Provide the (X, Y) coordinate of the cell's center where the given text is located.  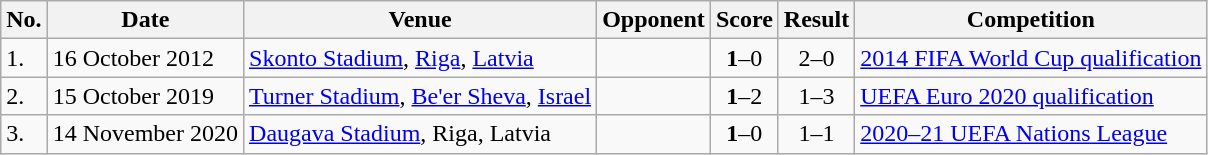
Opponent (654, 20)
1–1 (816, 134)
Venue (420, 20)
Turner Stadium, Be'er Sheva, Israel (420, 96)
UEFA Euro 2020 qualification (1031, 96)
2020–21 UEFA Nations League (1031, 134)
3. (24, 134)
14 November 2020 (145, 134)
Result (816, 20)
Daugava Stadium, Riga, Latvia (420, 134)
15 October 2019 (145, 96)
1–2 (744, 96)
1. (24, 58)
Competition (1031, 20)
Date (145, 20)
Skonto Stadium, Riga, Latvia (420, 58)
2014 FIFA World Cup qualification (1031, 58)
16 October 2012 (145, 58)
2–0 (816, 58)
1–3 (816, 96)
No. (24, 20)
2. (24, 96)
Score (744, 20)
